From the cell containing the given text, extract its center point as (X, Y) coordinate. 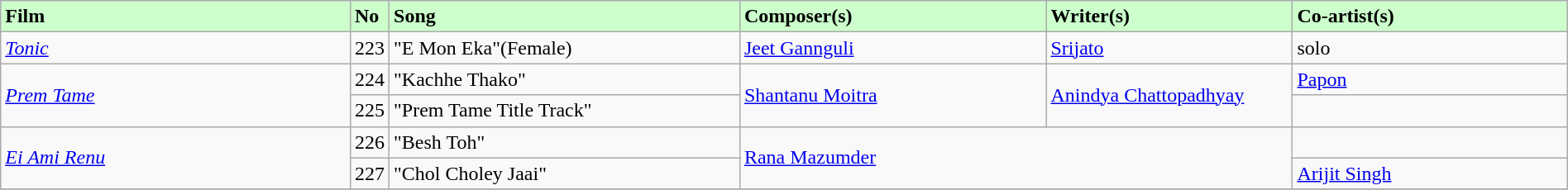
223 (369, 48)
"Kachhe Thako" (565, 79)
"Prem Tame Title Track" (565, 111)
Co-artist(s) (1430, 17)
Shantanu Moitra (893, 95)
Tonic (175, 48)
Ei Ami Renu (175, 158)
225 (369, 111)
"Chol Choley Jaai" (565, 173)
"E Mon Eka"(Female) (565, 48)
Srijato (1169, 48)
Anindya Chattopadhyay (1169, 95)
Composer(s) (893, 17)
Jeet Gannguli (893, 48)
No (369, 17)
227 (369, 173)
Arijit Singh (1430, 173)
Prem Tame (175, 95)
Papon (1430, 79)
224 (369, 79)
Film (175, 17)
Writer(s) (1169, 17)
226 (369, 142)
solo (1430, 48)
"Besh Toh" (565, 142)
Rana Mazumder (1016, 158)
Song (565, 17)
